Search for the cell housing the specified text and yield its (X, Y) center coordinate. 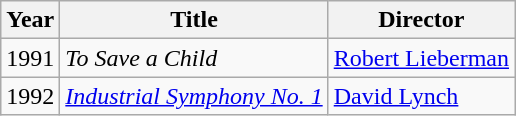
1992 (30, 96)
1991 (30, 58)
David Lynch (421, 96)
Title (194, 20)
Year (30, 20)
Industrial Symphony No. 1 (194, 96)
Director (421, 20)
To Save a Child (194, 58)
Robert Lieberman (421, 58)
